From the cell containing the given text, extract its center point as [X, Y] coordinate. 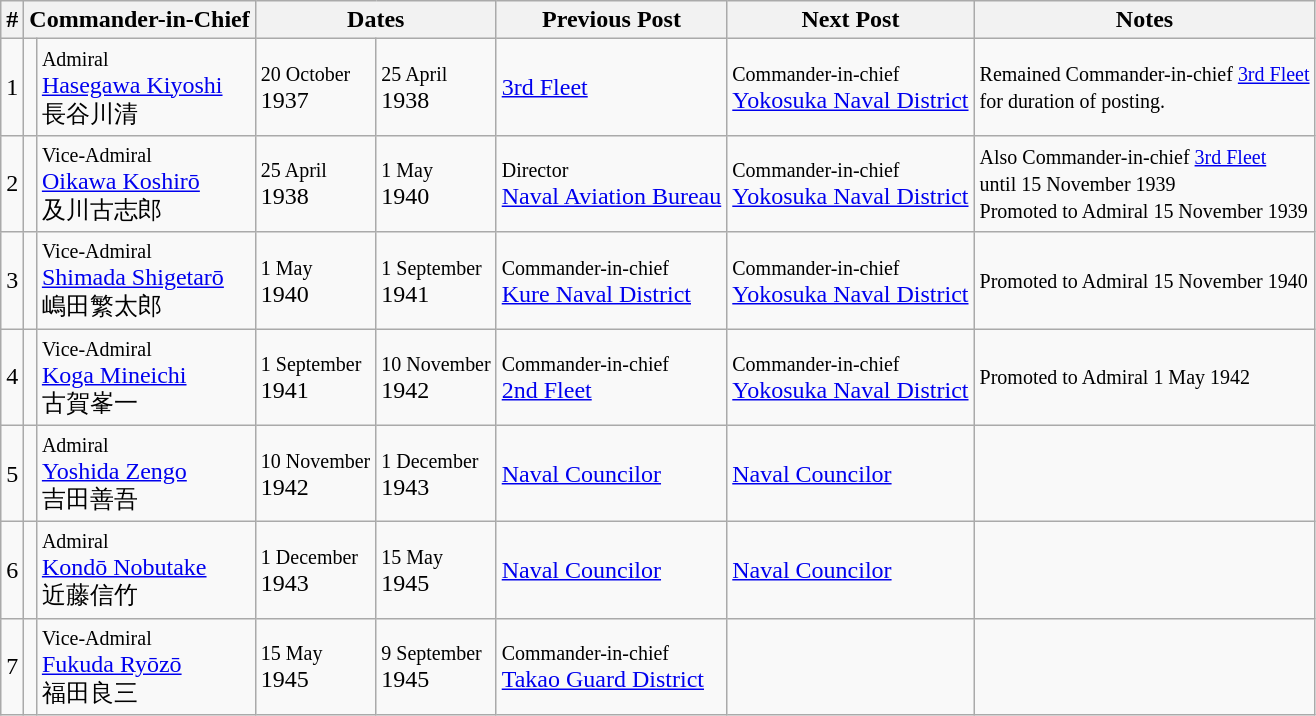
Commander-in-Chief [140, 20]
Commander-in-chiefTakao Guard District [612, 666]
5 [12, 474]
3rd Fleet [612, 88]
4 [12, 376]
Previous Post [612, 20]
7 [12, 666]
AdmiralHasegawa Kiyoshi長谷川清 [146, 88]
15 May 1945 [436, 570]
AdmiralYoshida Zengo吉田善吾 [146, 474]
2 [12, 184]
1 September 1941 [436, 280]
DirectorNaval Aviation Bureau [612, 184]
1 September1941 [315, 376]
Vice-AdmiralFukuda Ryōzō福田良三 [146, 666]
Next Post [850, 20]
Vice-AdmiralOikawa Koshirō及川古志郎 [146, 184]
6 [12, 570]
Commander-in-chief2nd Fleet [612, 376]
9 September1945 [436, 666]
Vice-AdmiralKoga Mineichi古賀峯一 [146, 376]
Notes [1144, 20]
Also Commander-in-chief 3rd Fleetuntil 15 November 1939Promoted to Admiral 15 November 1939 [1144, 184]
Promoted to Admiral 15 November 1940 [1144, 280]
1 [12, 88]
15 May1945 [315, 666]
Commander-in-chiefKure Naval District [612, 280]
Vice-AdmiralShimada Shigetarō嶋田繁太郎 [146, 280]
Admiral Kondō Nobutake近藤信竹 [146, 570]
Promoted to Admiral 1 May 1942 [1144, 376]
# [12, 20]
3 [12, 280]
Remained Commander-in-chief 3rd Fleetfor duration of posting. [1144, 88]
Dates [376, 20]
20 October 1937 [315, 88]
